Provide the (x, y) coordinate of the cell's center where the given text is located.  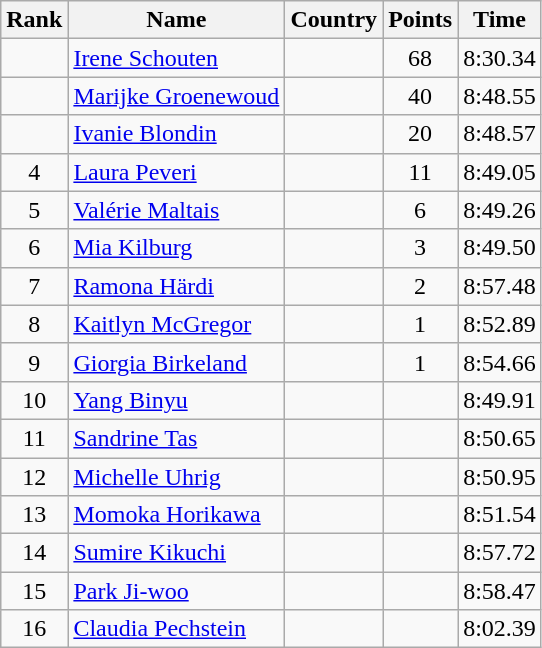
8:57.72 (500, 553)
2 (420, 286)
8:57.48 (500, 286)
8:49.05 (500, 172)
Laura Peveri (176, 172)
15 (34, 591)
Kaitlyn McGregor (176, 324)
Country (334, 20)
7 (34, 286)
Ivanie Blondin (176, 134)
8:48.55 (500, 96)
8:49.26 (500, 210)
8:54.66 (500, 362)
Ramona Härdi (176, 286)
68 (420, 58)
Rank (34, 20)
8:50.95 (500, 477)
Marijke Groenewoud (176, 96)
14 (34, 553)
13 (34, 515)
Yang Binyu (176, 400)
Name (176, 20)
16 (34, 629)
8:49.50 (500, 248)
8:58.47 (500, 591)
8:30.34 (500, 58)
Michelle Uhrig (176, 477)
Points (420, 20)
Sumire Kikuchi (176, 553)
40 (420, 96)
Momoka Horikawa (176, 515)
8:52.89 (500, 324)
9 (34, 362)
Time (500, 20)
8:02.39 (500, 629)
Giorgia Birkeland (176, 362)
Valérie Maltais (176, 210)
3 (420, 248)
4 (34, 172)
12 (34, 477)
10 (34, 400)
20 (420, 134)
Park Ji-woo (176, 591)
8:48.57 (500, 134)
8:51.54 (500, 515)
5 (34, 210)
Irene Schouten (176, 58)
Sandrine Tas (176, 438)
Claudia Pechstein (176, 629)
Mia Kilburg (176, 248)
8:49.91 (500, 400)
8:50.65 (500, 438)
8 (34, 324)
